Return [x, y] of the center of cell containing provided text 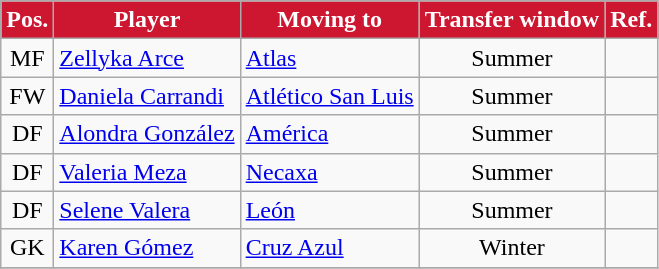
Atlético San Luis [330, 96]
Karen Gómez [147, 248]
GK [28, 248]
América [330, 134]
Transfer window [512, 20]
Winter [512, 248]
Cruz Azul [330, 248]
Zellyka Arce [147, 58]
Alondra González [147, 134]
Player [147, 20]
Necaxa [330, 172]
FW [28, 96]
Daniela Carrandi [147, 96]
Selene Valera [147, 210]
MF [28, 58]
León [330, 210]
Atlas [330, 58]
Ref. [632, 20]
Pos. [28, 20]
Moving to [330, 20]
Valeria Meza [147, 172]
